Locate the cell with the specified text and output its [X, Y] center coordinate. 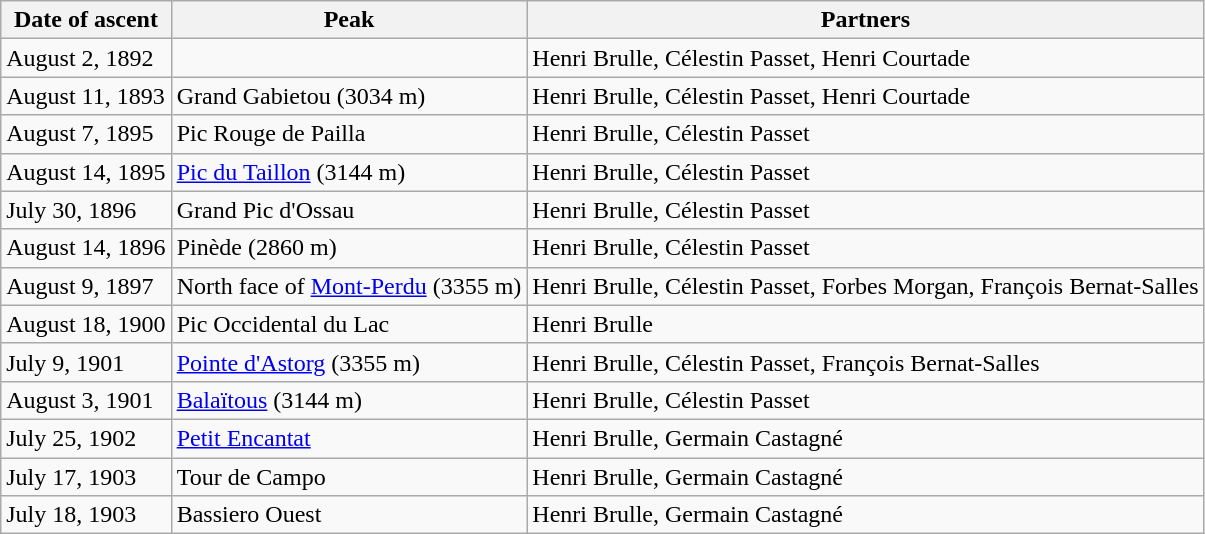
Tour de Campo [349, 477]
Grand Gabietou (3034 m) [349, 96]
Henri Brulle, Célestin Passet, François Bernat-Salles [866, 362]
August 14, 1895 [86, 172]
August 11, 1893 [86, 96]
August 9, 1897 [86, 286]
August 14, 1896 [86, 248]
August 3, 1901 [86, 400]
Partners [866, 20]
July 17, 1903 [86, 477]
Pinède (2860 m) [349, 248]
July 30, 1896 [86, 210]
Henri Brulle [866, 324]
Pointe d'Astorg (3355 m) [349, 362]
Balaïtous (3144 m) [349, 400]
Petit Encantat [349, 438]
August 7, 1895 [86, 134]
Pic du Taillon (3144 m) [349, 172]
Bassiero Ouest [349, 515]
August 18, 1900 [86, 324]
July 9, 1901 [86, 362]
Grand Pic d'Ossau [349, 210]
August 2, 1892 [86, 58]
Pic Rouge de Pailla [349, 134]
Pic Occidental du Lac [349, 324]
Date of ascent [86, 20]
Henri Brulle, Célestin Passet, Forbes Morgan, François Bernat-Salles [866, 286]
Peak [349, 20]
North face of Mont-Perdu (3355 m) [349, 286]
July 25, 1902 [86, 438]
July 18, 1903 [86, 515]
